Identify which cell holds the provided text, then report its [X, Y] central coordinate. 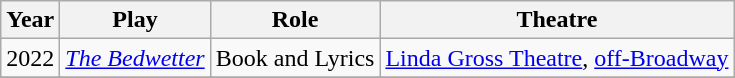
Theatre [557, 20]
Year [30, 20]
Book and Lyrics [295, 58]
Linda Gross Theatre, off-Broadway [557, 58]
Role [295, 20]
Play [135, 20]
The Bedwetter [135, 58]
2022 [30, 58]
